Determine the (x, y) coordinate at the center of the cell enclosing the given text.  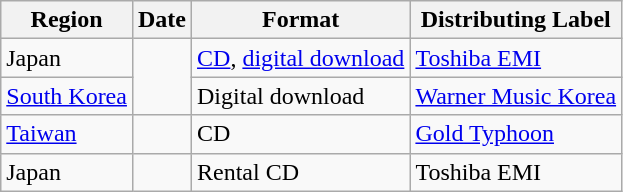
South Korea (67, 96)
CD (301, 134)
Format (301, 20)
Warner Music Korea (516, 96)
Date (162, 20)
Taiwan (67, 134)
Rental CD (301, 172)
Region (67, 20)
Digital download (301, 96)
Distributing Label (516, 20)
Gold Typhoon (516, 134)
CD, digital download (301, 58)
